Capture the cell that displays the provided text and extract its [X, Y] central coordinate. 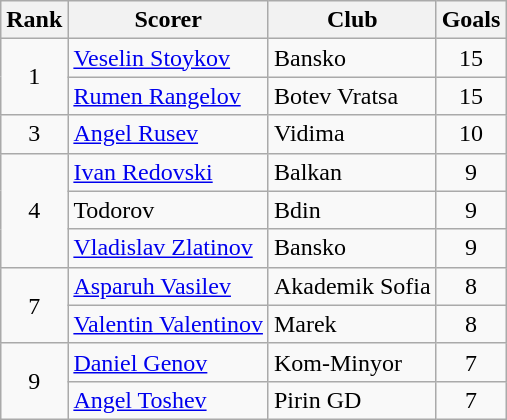
Kom-Minyor [352, 362]
Rumen Rangelov [168, 96]
Marek [352, 324]
4 [34, 210]
Ivan Redovski [168, 172]
Pirin GD [352, 400]
Vidima [352, 134]
Todorov [168, 210]
Rank [34, 20]
Veselin Stoykov [168, 58]
Botev Vratsa [352, 96]
1 [34, 77]
Club [352, 20]
Balkan [352, 172]
10 [471, 134]
Valentin Valentinov [168, 324]
Bdin [352, 210]
Vladislav Zlatinov [168, 248]
Angel Rusev [168, 134]
Daniel Genov [168, 362]
3 [34, 134]
Scorer [168, 20]
Asparuh Vasilev [168, 286]
Angel Toshev [168, 400]
Akademik Sofia [352, 286]
Goals [471, 20]
